For the text-containing cell, return its midpoint in (x, y) coordinate format. 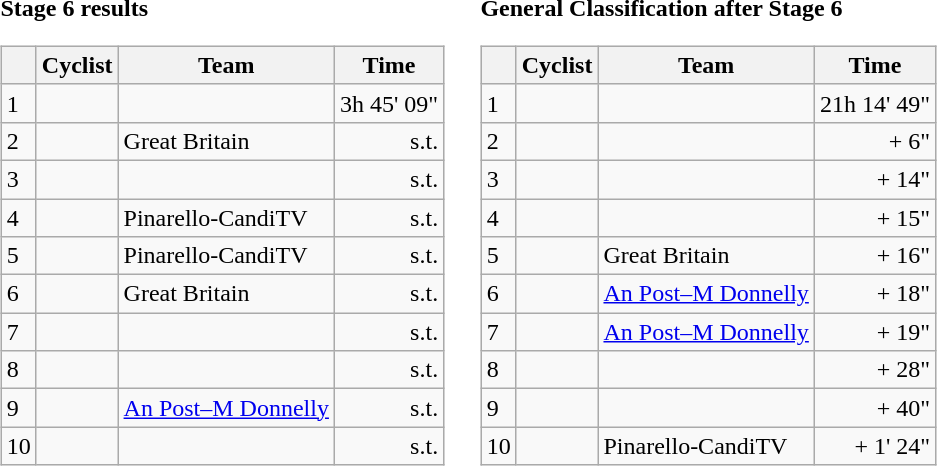
+ 16" (874, 256)
+ 19" (874, 332)
+ 18" (874, 294)
+ 6" (874, 141)
21h 14' 49" (874, 103)
+ 14" (874, 179)
3h 45' 09" (388, 103)
+ 15" (874, 217)
+ 40" (874, 408)
+ 28" (874, 370)
+ 1' 24" (874, 446)
